Provide the (X, Y) coordinate of the cell's center where the given text is located.  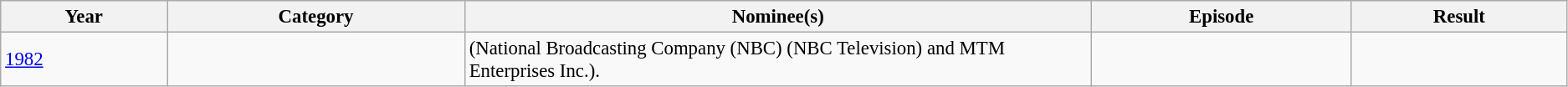
Result (1459, 17)
Category (316, 17)
Nominee(s) (778, 17)
1982 (84, 60)
Episode (1222, 17)
Year (84, 17)
(National Broadcasting Company (NBC) (NBC Television) and MTM Enterprises Inc.). (778, 60)
